Detect which cell encompasses the target text, then output its (X, Y) center coordinate. 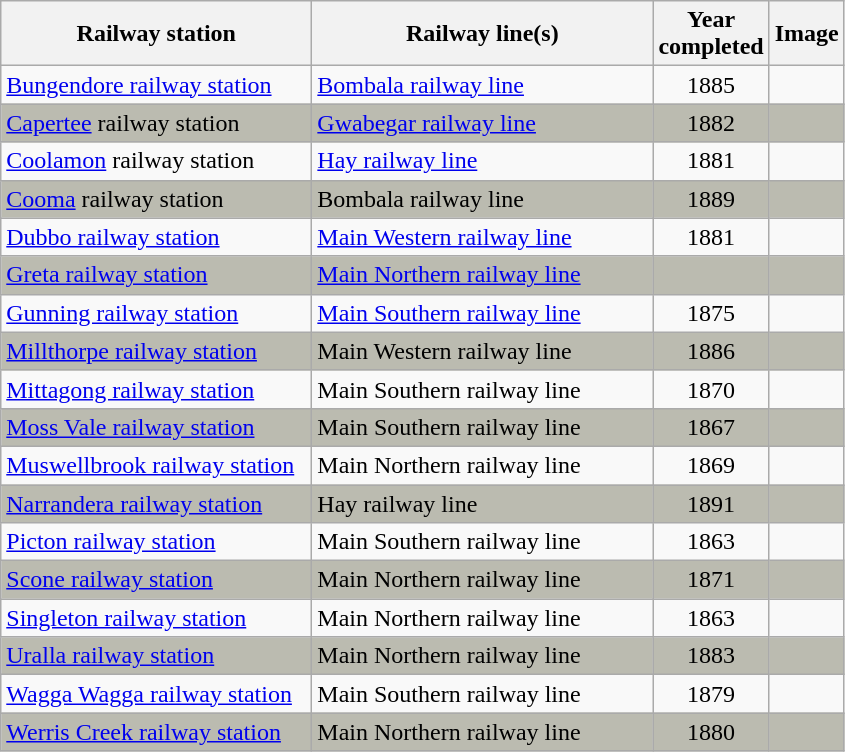
1883 (711, 656)
Capertee railway station (156, 123)
Millthorpe railway station (156, 351)
Narrandera railway station (156, 503)
Moss Vale railway station (156, 427)
1875 (711, 313)
Wagga Wagga railway station (156, 694)
Mittagong railway station (156, 389)
Cooma railway station (156, 199)
Dubbo railway station (156, 237)
1889 (711, 199)
1885 (711, 85)
Railway station (156, 34)
Muswellbrook railway station (156, 465)
Year completed (711, 34)
1867 (711, 427)
Gwabegar railway line (482, 123)
1880 (711, 732)
1870 (711, 389)
1891 (711, 503)
Gunning railway station (156, 313)
Picton railway station (156, 542)
Uralla railway station (156, 656)
Singleton railway station (156, 618)
Greta railway station (156, 275)
Image (806, 34)
Scone railway station (156, 580)
1871 (711, 580)
1882 (711, 123)
Coolamon railway station (156, 161)
Werris Creek railway station (156, 732)
Bungendore railway station (156, 85)
1869 (711, 465)
1886 (711, 351)
1879 (711, 694)
Railway line(s) (482, 34)
